Locate the cell with the specified text and output its [X, Y] center coordinate. 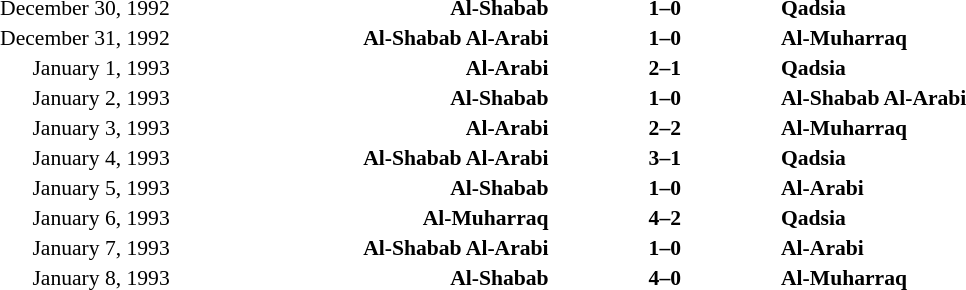
2–2 [665, 128]
2–1 [665, 68]
Al-Muharraq [362, 218]
4–2 [665, 218]
3–1 [665, 158]
